Search for the cell housing the specified text and yield its [X, Y] center coordinate. 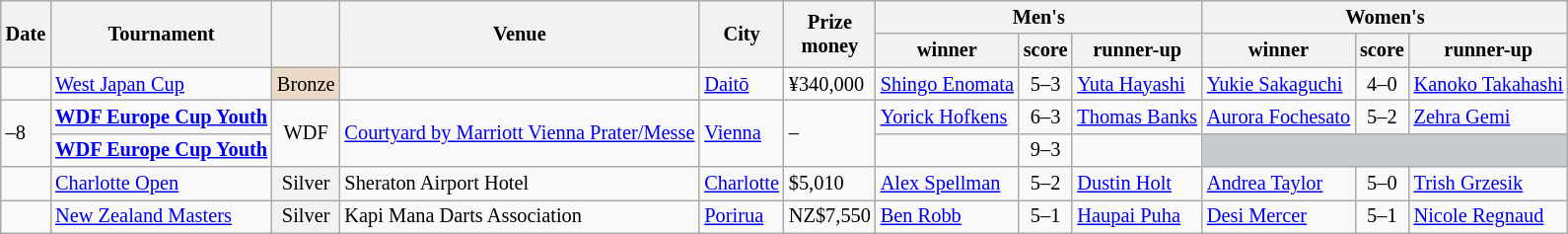
Venue [521, 34]
–8 [26, 132]
Desi Mercer [1278, 216]
WDF [306, 132]
Courtyard by Marriott Vienna Prater/Messe [521, 132]
Andrea Taylor [1278, 184]
NZ$7,550 [830, 216]
$5,010 [830, 184]
5–0 [1383, 184]
¥340,000 [830, 84]
Charlotte [742, 184]
Sheraton Airport Hotel [521, 184]
Men's [1039, 17]
Yukie Sakaguchi [1278, 84]
Charlotte Open [162, 184]
Porirua [742, 216]
Thomas Banks [1136, 117]
9–3 [1045, 150]
Women's [1385, 17]
4–0 [1383, 84]
Tournament [162, 34]
Shingo Enomata [947, 84]
City [742, 34]
Bronze [306, 84]
Vienna [742, 132]
Kapi Mana Darts Association [521, 216]
Yuta Hayashi [1136, 84]
West Japan Cup [162, 84]
Daitō [742, 84]
Trish Grzesik [1489, 184]
Zehra Gemi [1489, 117]
6–3 [1045, 117]
– [830, 132]
Dustin Holt [1136, 184]
Haupai Puha [1136, 216]
Ben Robb [947, 216]
Alex Spellman [947, 184]
Date [26, 34]
Yorick Hofkens [947, 117]
5–3 [1045, 84]
Nicole Regnaud [1489, 216]
Kanoko Takahashi [1489, 84]
New Zealand Masters [162, 216]
Prizemoney [830, 34]
Aurora Fochesato [1278, 117]
